Return the [X, Y] coordinate for the center point of the cell that contains the specified text.  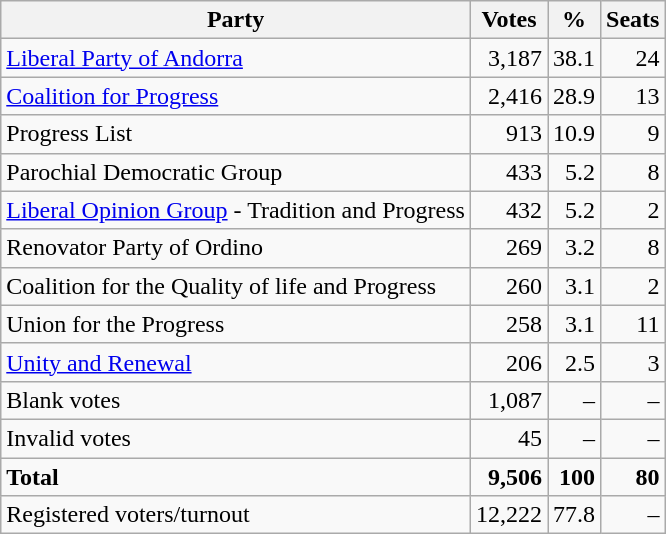
206 [508, 362]
28.9 [574, 96]
80 [633, 477]
Coalition for the Quality of life and Progress [236, 286]
3 [633, 362]
77.8 [574, 515]
11 [633, 324]
Coalition for Progress [236, 96]
Votes [508, 20]
% [574, 20]
Parochial Democratic Group [236, 172]
10.9 [574, 134]
Invalid votes [236, 438]
Total [236, 477]
Union for the Progress [236, 324]
913 [508, 134]
24 [633, 58]
Renovator Party of Ordino [236, 248]
269 [508, 248]
13 [633, 96]
260 [508, 286]
12,222 [508, 515]
45 [508, 438]
Blank votes [236, 400]
433 [508, 172]
2,416 [508, 96]
Unity and Renewal [236, 362]
Party [236, 20]
Liberal Opinion Group - Tradition and Progress [236, 210]
Seats [633, 20]
2.5 [574, 362]
3.2 [574, 248]
258 [508, 324]
1,087 [508, 400]
Liberal Party of Andorra [236, 58]
Progress List [236, 134]
9,506 [508, 477]
Registered voters/turnout [236, 515]
100 [574, 477]
38.1 [574, 58]
9 [633, 134]
3,187 [508, 58]
432 [508, 210]
